Scan for the cell matching the given text and deliver its [X, Y] coordinate at center. 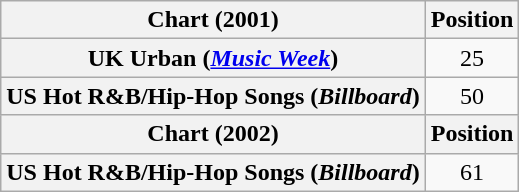
Chart (2002) [213, 134]
Chart (2001) [213, 20]
61 [472, 172]
25 [472, 58]
UK Urban (Music Week) [213, 58]
50 [472, 96]
